For the text-containing cell, return its midpoint in (X, Y) coordinate format. 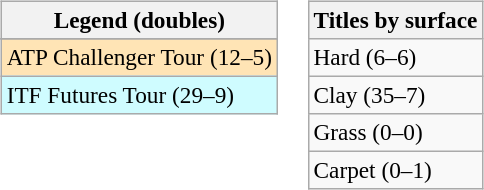
Clay (35–7) (396, 95)
Titles by surface (396, 20)
ITF Futures Tour (29–9) (139, 95)
Hard (6–6) (396, 57)
Carpet (0–1) (396, 171)
Grass (0–0) (396, 133)
Legend (doubles) (139, 20)
ATP Challenger Tour (12–5) (139, 57)
